Extract the (X, Y) coordinate from the center of the cell holding the provided text.  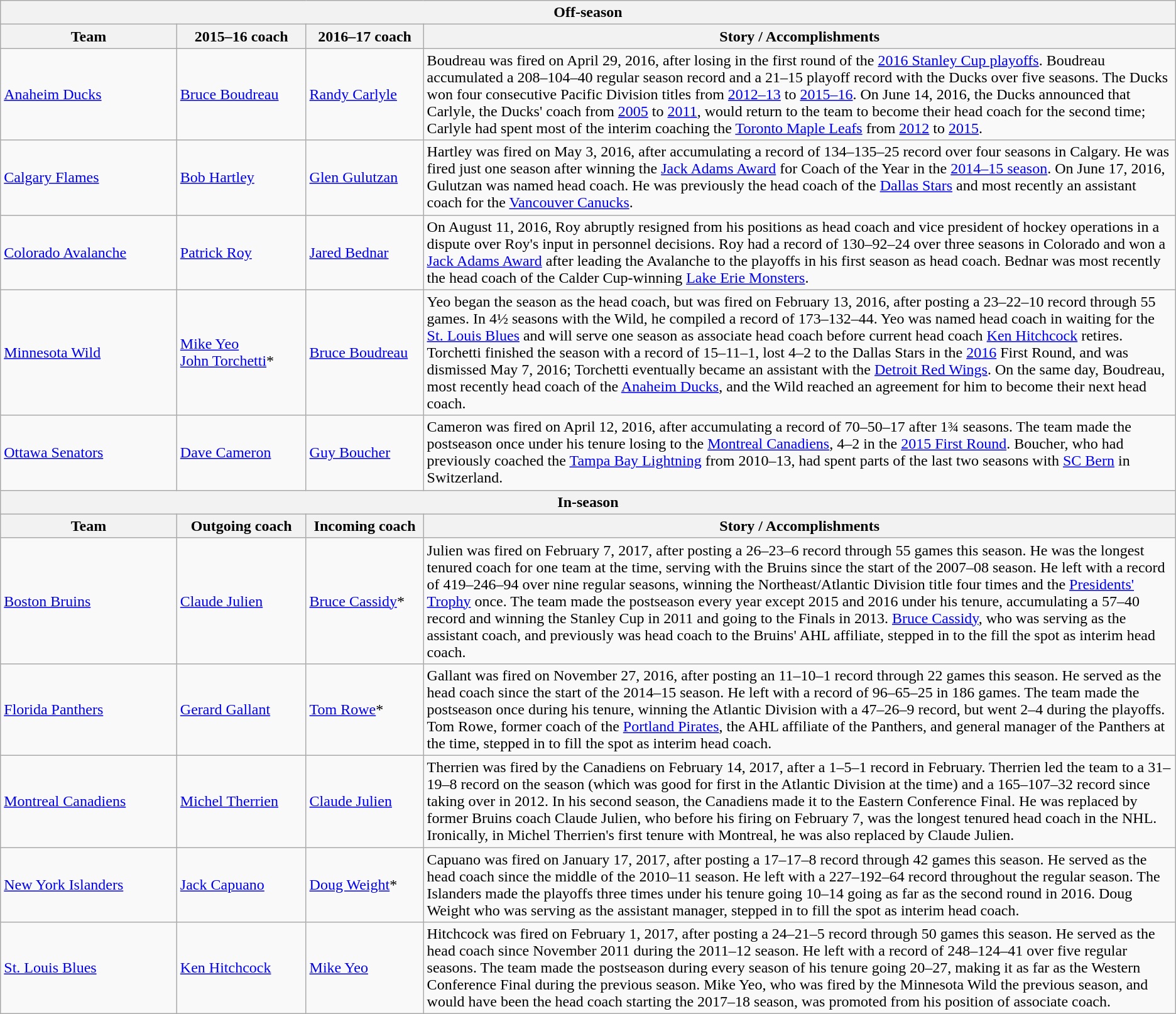
Bob Hartley (241, 177)
Doug Weight* (364, 885)
Montreal Canadiens (89, 801)
Ken Hitchcock (241, 968)
Ottawa Senators (89, 452)
Michel Therrien (241, 801)
Guy Boucher (364, 452)
2016–17 coach (364, 36)
Boston Bruins (89, 601)
Florida Panthers (89, 709)
Minnesota Wild (89, 352)
Randy Carlyle (364, 94)
Tom Rowe* (364, 709)
Jared Bednar (364, 253)
Colorado Avalanche (89, 253)
Mike YeoJohn Torchetti* (241, 352)
Dave Cameron (241, 452)
Jack Capuano (241, 885)
Glen Gulutzan (364, 177)
New York Islanders (89, 885)
2015–16 coach (241, 36)
Anaheim Ducks (89, 94)
Mike Yeo (364, 968)
Gerard Gallant (241, 709)
Outgoing coach (241, 526)
Patrick Roy (241, 253)
Calgary Flames (89, 177)
Incoming coach (364, 526)
Bruce Cassidy* (364, 601)
Off-season (588, 13)
St. Louis Blues (89, 968)
In-season (588, 502)
